For the text-containing cell, return its midpoint in (X, Y) coordinate format. 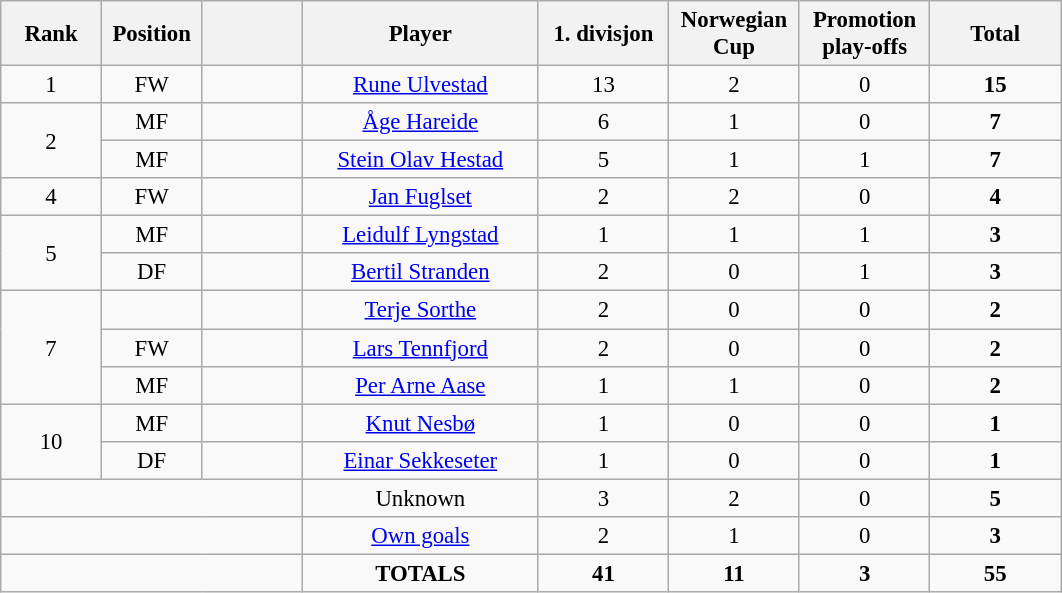
Own goals (421, 536)
Total (996, 34)
13 (604, 85)
Per Arne Aase (421, 385)
10 (52, 442)
Knut Nesbø (421, 423)
Lars Tennfjord (421, 348)
6 (604, 122)
Rune Ulvestad (421, 85)
1. divisjon (604, 34)
Bertil Stranden (421, 273)
Unknown (421, 498)
Terje Sorthe (421, 310)
11 (734, 573)
Leidulf Lyngstad (421, 235)
41 (604, 573)
Jan Fuglset (421, 197)
Einar Sekkeseter (421, 460)
Player (421, 34)
Rank (52, 34)
Norwegian Cup (734, 34)
Promotion play-offs (864, 34)
Åge Hareide (421, 122)
Stein Olav Hestad (421, 160)
Position (152, 34)
15 (996, 85)
55 (996, 573)
TOTALS (421, 573)
